Provide the (X, Y) coordinate of the cell's center where the given text is located.  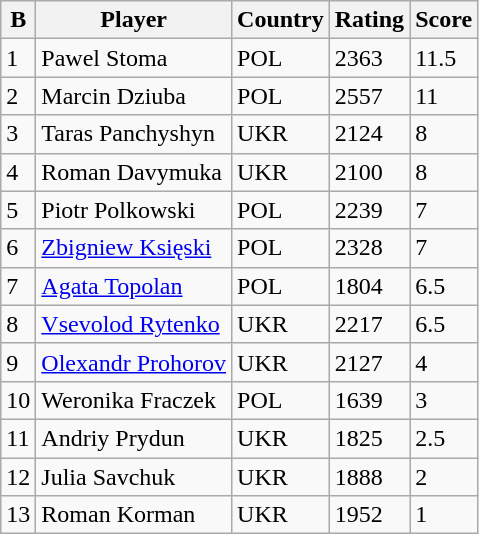
Piotr Polkowski (134, 210)
12 (18, 477)
5 (18, 210)
Pawel Stoma (134, 58)
Zbigniew Księski (134, 248)
Rating (369, 20)
1952 (369, 515)
2239 (369, 210)
2328 (369, 248)
2363 (369, 58)
Julia Savchuk (134, 477)
2124 (369, 134)
Taras Panchyshyn (134, 134)
Agata Topolan (134, 286)
Score (444, 20)
11.5 (444, 58)
2127 (369, 362)
1804 (369, 286)
Andriy Prydun (134, 438)
2557 (369, 96)
2217 (369, 324)
10 (18, 400)
Vsevolod Rytenko (134, 324)
Player (134, 20)
Weronika Fraczek (134, 400)
1639 (369, 400)
1888 (369, 477)
Roman Davymuka (134, 172)
Country (281, 20)
2100 (369, 172)
6 (18, 248)
Roman Korman (134, 515)
9 (18, 362)
Marcin Dziuba (134, 96)
Olexandr Prohorov (134, 362)
B (18, 20)
2.5 (444, 438)
13 (18, 515)
1825 (369, 438)
